Determine the [x, y] coordinate at the center of the cell enclosing the given text.  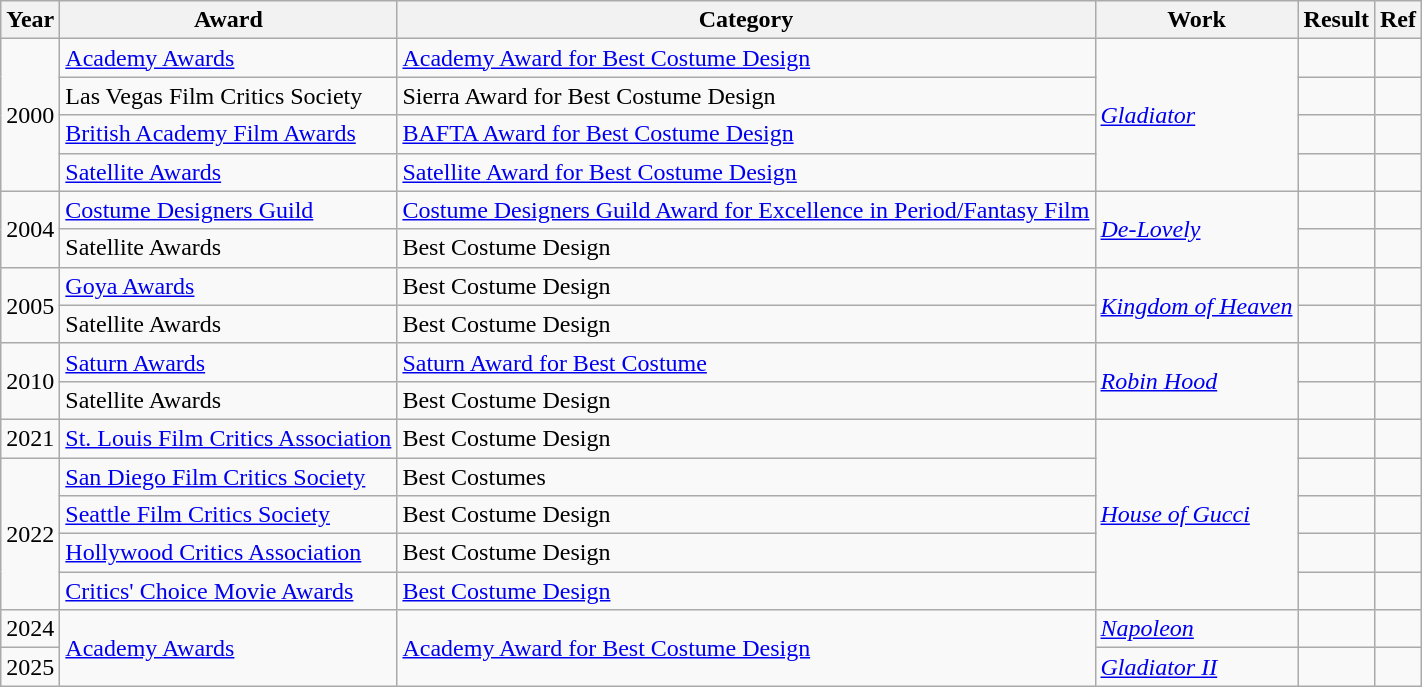
House of Gucci [1196, 514]
Costume Designers Guild Award for Excellence in Period/Fantasy Film [746, 210]
2005 [30, 305]
Kingdom of Heaven [1196, 305]
2010 [30, 381]
Category [746, 20]
Year [30, 20]
Goya Awards [228, 286]
2021 [30, 438]
Result [1336, 20]
Best Costumes [746, 477]
St. Louis Film Critics Association [228, 438]
Satellite Award for Best Costume Design [746, 172]
Gladiator II [1196, 667]
Las Vegas Film Critics Society [228, 96]
2022 [30, 534]
British Academy Film Awards [228, 134]
Seattle Film Critics Society [228, 515]
San Diego Film Critics Society [228, 477]
Award [228, 20]
Saturn Awards [228, 362]
2004 [30, 229]
Robin Hood [1196, 381]
2025 [30, 667]
BAFTA Award for Best Costume Design [746, 134]
Gladiator [1196, 115]
2000 [30, 115]
Sierra Award for Best Costume Design [746, 96]
Napoleon [1196, 629]
Saturn Award for Best Costume [746, 362]
2024 [30, 629]
Critics' Choice Movie Awards [228, 591]
Hollywood Critics Association [228, 553]
Work [1196, 20]
Ref [1398, 20]
De-Lovely [1196, 229]
Costume Designers Guild [228, 210]
